Identify which cell holds the provided text, then report its [X, Y] central coordinate. 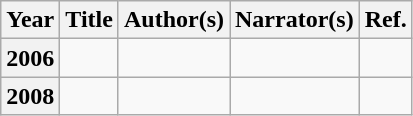
Title [90, 20]
Year [30, 20]
Ref. [386, 20]
2008 [30, 96]
Narrator(s) [295, 20]
2006 [30, 58]
Author(s) [174, 20]
